Detect which cell encompasses the target text, then output its [x, y] center coordinate. 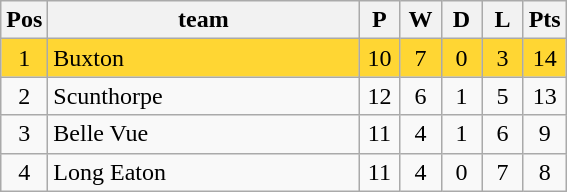
12 [380, 96]
L [502, 20]
Buxton [204, 58]
Pos [24, 20]
Long Eaton [204, 172]
8 [544, 172]
9 [544, 134]
D [462, 20]
14 [544, 58]
Pts [544, 20]
P [380, 20]
W [420, 20]
Scunthorpe [204, 96]
10 [380, 58]
2 [24, 96]
Belle Vue [204, 134]
5 [502, 96]
team [204, 20]
13 [544, 96]
